Capture the cell that displays the provided text and extract its [X, Y] central coordinate. 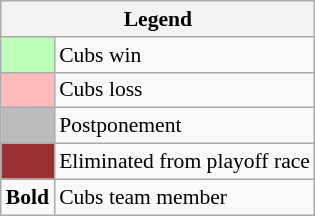
Legend [158, 19]
Cubs win [184, 55]
Eliminated from playoff race [184, 162]
Postponement [184, 126]
Cubs team member [184, 197]
Cubs loss [184, 90]
Bold [28, 197]
